Extract the (x, y) coordinate from the center of the cell holding the provided text.  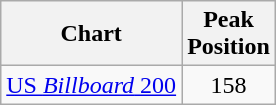
PeakPosition (229, 34)
Chart (92, 34)
158 (229, 85)
US Billboard 200 (92, 85)
